Locate the cell with the specified text and output its [x, y] center coordinate. 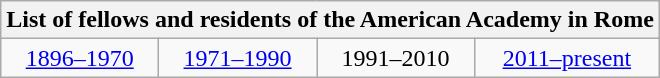
1971–1990 [238, 58]
2011–present [566, 58]
1896–1970 [80, 58]
List of fellows and residents of the American Academy in Rome [330, 20]
1991–2010 [395, 58]
